Find where the given text appears and provide that cell's center as (x, y) coordinate. 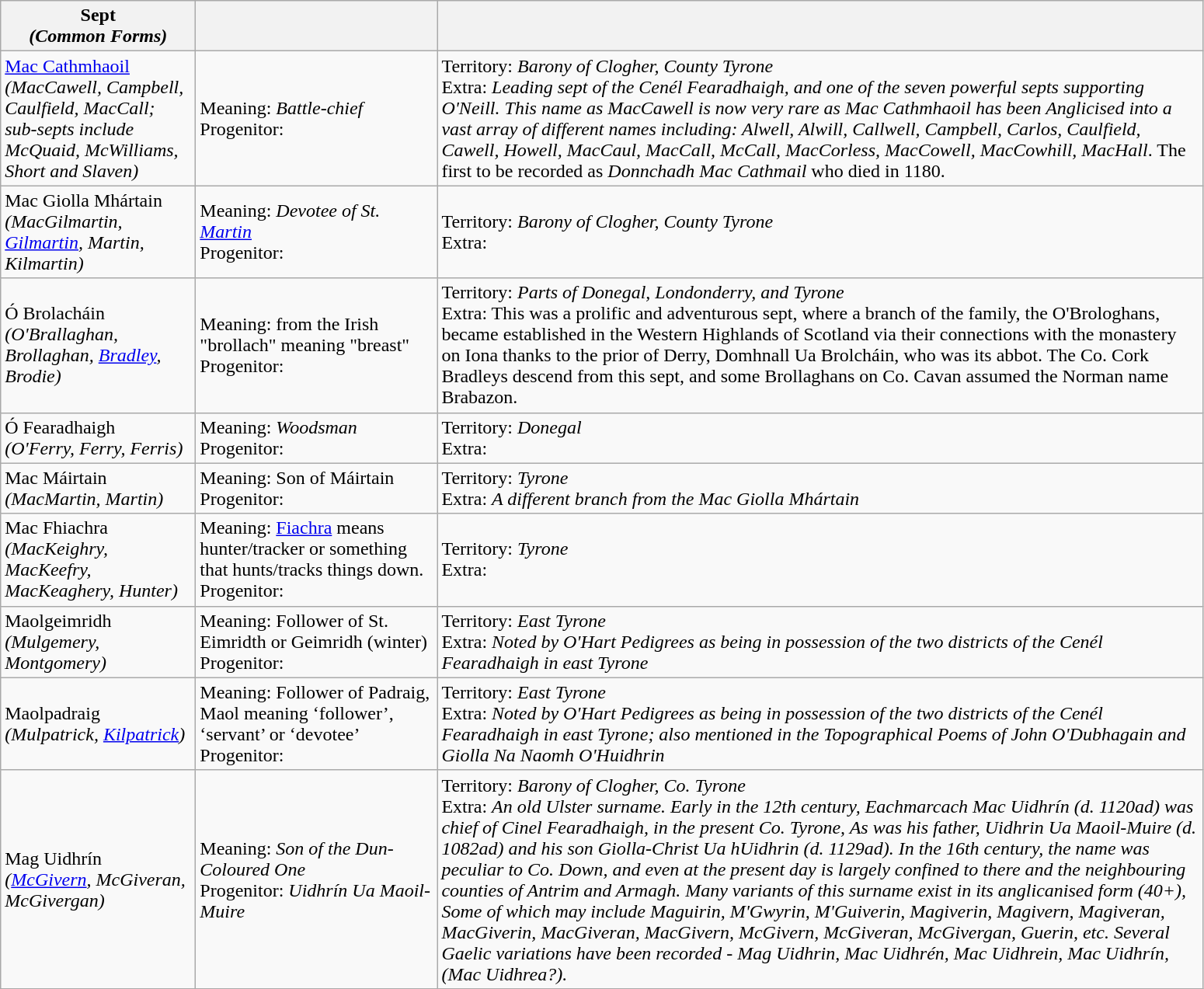
Territory: TyroneExtra: A different branch from the Mac Giolla Mhártain (820, 488)
Territory: DonegalExtra: (820, 438)
Meaning: Son of MáirtainProgenitor: (317, 488)
Mac Giolla Mhártain(MacGilmartin, Gilmartin, Martin, Kilmartin) (98, 232)
Territory: Barony of Clogher, County TyroneExtra: (820, 232)
Mag Uidhrín(McGivern, McGiveran, McGivergan) (98, 879)
Mac Cathmhaoil(MacCawell, Campbell, Caulfield, MacCall; sub-septs include McQuaid, McWilliams, Short and Slaven) (98, 118)
Ó Brolacháin(O'Brallaghan, Brollaghan, Bradley, Brodie) (98, 345)
Meaning: Follower of St. Eimridth or Geimridh (winter) Progenitor: (317, 642)
Meaning: from the Irish "brollach" meaning "breast"Progenitor: (317, 345)
Meaning: WoodsmanProgenitor: (317, 438)
Meaning: Fiachra means hunter/tracker or something that hunts/tracks things down. Progenitor: (317, 559)
Meaning: Devotee of St. MartinProgenitor: (317, 232)
Mac Fhiachra(MacKeighry, MacKeefry, MacKeaghery, Hunter) (98, 559)
Meaning: Follower of Padraig, Maol meaning ‘follower’, ‘servant’ or ‘devotee’ Progenitor: (317, 724)
Territory: East TyroneExtra: Noted by O'Hart Pedigrees as being in possession of the two districts of the Cenél Fearadhaigh in east Tyrone (820, 642)
Sept(Common Forms) (98, 26)
Maolpadraig(Mulpatrick, Kilpatrick) (98, 724)
Meaning: Son of the Dun-Coloured OneProgenitor: Uidhrín Ua Maoil-Muire (317, 879)
Ó Fearadhaigh(O'Ferry, Ferry, Ferris) (98, 438)
Meaning: Battle-chiefProgenitor: (317, 118)
Territory: TyroneExtra: (820, 559)
Maolgeimridh(Mulgemery, Montgomery) (98, 642)
Mac Máirtain(MacMartin, Martin) (98, 488)
